Return the [x, y] coordinate for the center point of the cell that contains the specified text.  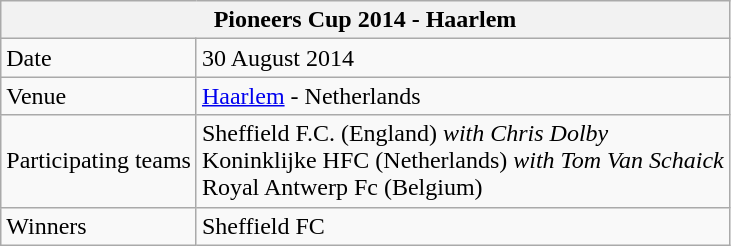
Sheffield FC [462, 226]
30 August 2014 [462, 58]
Winners [99, 226]
Date [99, 58]
Haarlem - Netherlands [462, 96]
Sheffield F.C. (England) with Chris DolbyKoninklijke HFC (Netherlands) with Tom Van Schaick Royal Antwerp Fc (Belgium) [462, 161]
Venue [99, 96]
Pioneers Cup 2014 - Haarlem [365, 20]
Participating teams [99, 161]
